For the text-containing cell, return its midpoint in [x, y] coordinate format. 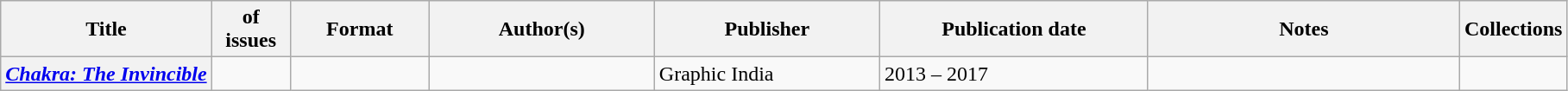
Publisher [766, 29]
Notes [1303, 29]
Publication date [1013, 29]
2013 – 2017 [1013, 74]
Format [359, 29]
of issues [250, 29]
Chakra: The Invincible [106, 74]
Title [106, 29]
Graphic India [766, 74]
Collections [1513, 29]
Author(s) [542, 29]
